For the text-containing cell, return its midpoint in [X, Y] coordinate format. 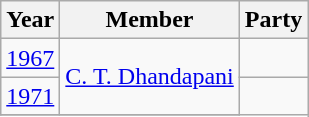
1971 [30, 96]
1967 [30, 58]
Member [150, 20]
Party [273, 20]
C. T. Dhandapani [150, 77]
Year [30, 20]
